Locate the cell with the specified text and output its (X, Y) center coordinate. 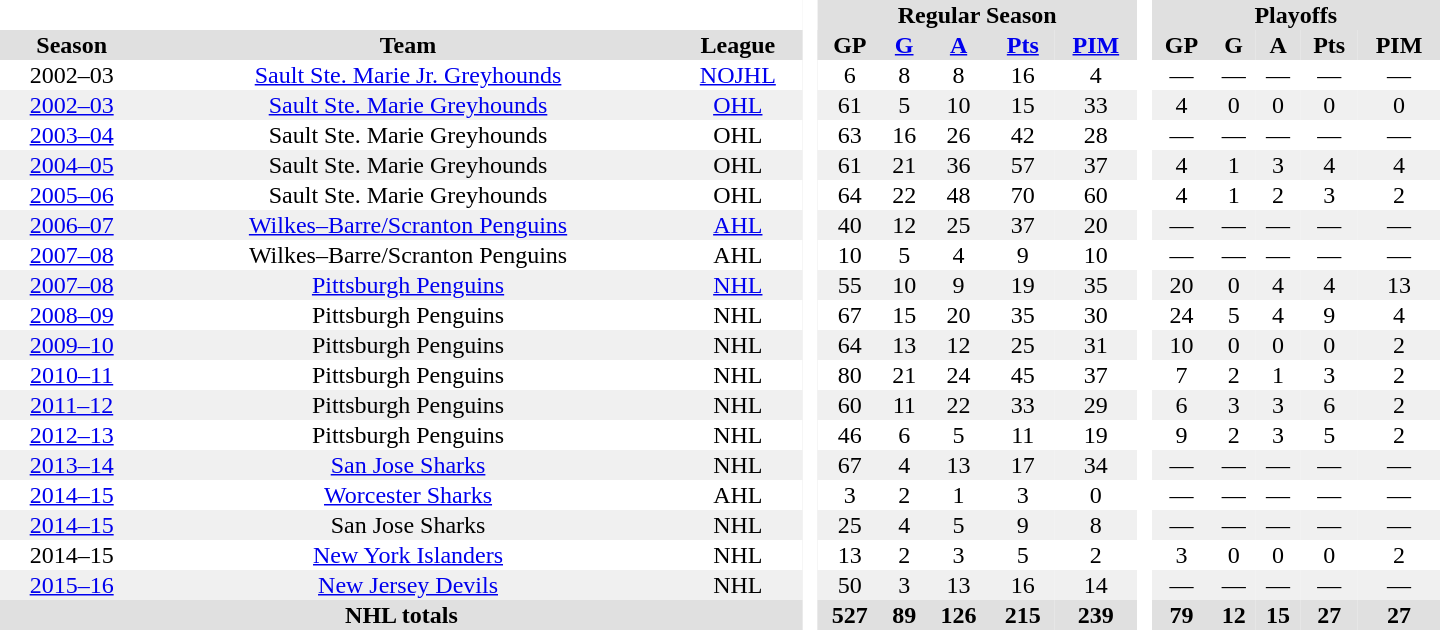
46 (850, 435)
126 (958, 615)
17 (1023, 465)
36 (958, 165)
NOJHL (738, 75)
New York Islanders (408, 555)
29 (1096, 405)
45 (1023, 375)
239 (1096, 615)
70 (1023, 195)
New Jersey Devils (408, 585)
Playoffs (1296, 15)
2015–16 (72, 585)
2006–07 (72, 225)
89 (904, 615)
2010–11 (72, 375)
2011–12 (72, 405)
2008–09 (72, 315)
2005–06 (72, 195)
50 (850, 585)
14 (1096, 585)
Worcester Sharks (408, 495)
Team (408, 45)
2012–13 (72, 435)
26 (958, 135)
30 (1096, 315)
527 (850, 615)
79 (1182, 615)
80 (850, 375)
7 (1182, 375)
League (738, 45)
55 (850, 285)
34 (1096, 465)
57 (1023, 165)
48 (958, 195)
63 (850, 135)
42 (1023, 135)
NHL totals (402, 615)
40 (850, 225)
Season (72, 45)
2004–05 (72, 165)
215 (1023, 615)
31 (1096, 345)
2009–10 (72, 345)
2003–04 (72, 135)
Regular Season (978, 15)
28 (1096, 135)
2013–14 (72, 465)
Sault Ste. Marie Jr. Greyhounds (408, 75)
